Search for the cell housing the specified text and yield its (x, y) center coordinate. 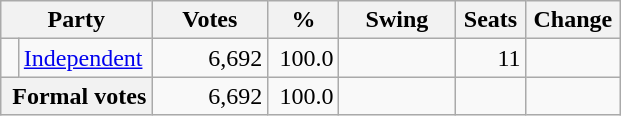
Formal votes (76, 96)
Votes (210, 20)
Independent (84, 58)
Change (573, 20)
Party (76, 20)
Seats (490, 20)
11 (490, 58)
% (304, 20)
Swing (397, 20)
